Output the (x, y) coordinate of the center of the cell containing the given text.  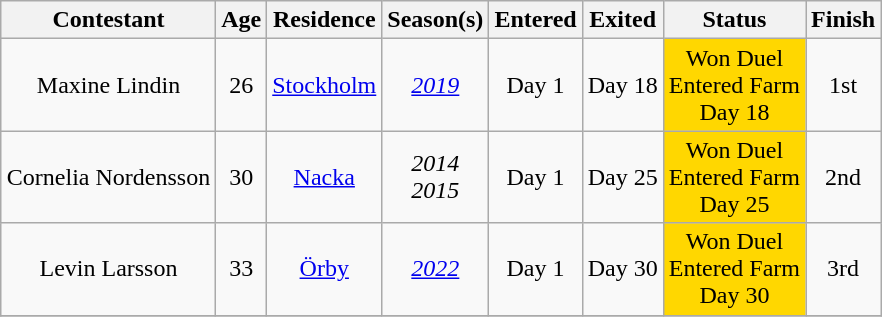
Age (242, 20)
2019 (436, 85)
3rd (844, 269)
Residence (324, 20)
2022 (436, 269)
Örby (324, 269)
Levin Larsson (108, 269)
Stockholm (324, 85)
Exited (622, 20)
30 (242, 177)
Finish (844, 20)
Won DuelEntered FarmDay 25 (734, 177)
2nd (844, 177)
26 (242, 85)
33 (242, 269)
Maxine Lindin (108, 85)
1st (844, 85)
Day 18 (622, 85)
Status (734, 20)
Cornelia Nordensson (108, 177)
20142015 (436, 177)
Season(s) (436, 20)
Won DuelEntered FarmDay 18 (734, 85)
Won DuelEntered FarmDay 30 (734, 269)
Entered (536, 20)
Contestant (108, 20)
Nacka (324, 177)
Day 30 (622, 269)
Day 25 (622, 177)
